Pinpoint the cell where the given text exists, returning its (x, y) midpoint coordinate. 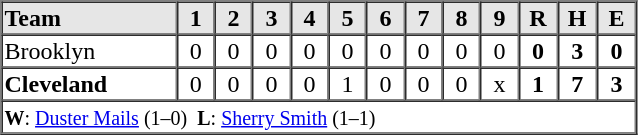
8 (461, 18)
6 (385, 18)
R (538, 18)
Team (90, 18)
Brooklyn (90, 50)
2 (234, 18)
W: Duster Mails (1–0) L: Sherry Smith (1–1) (319, 116)
4 (310, 18)
5 (348, 18)
x (499, 84)
9 (499, 18)
Cleveland (90, 84)
H (578, 18)
E (616, 18)
